Pinpoint the cell where the given text exists, returning its (x, y) midpoint coordinate. 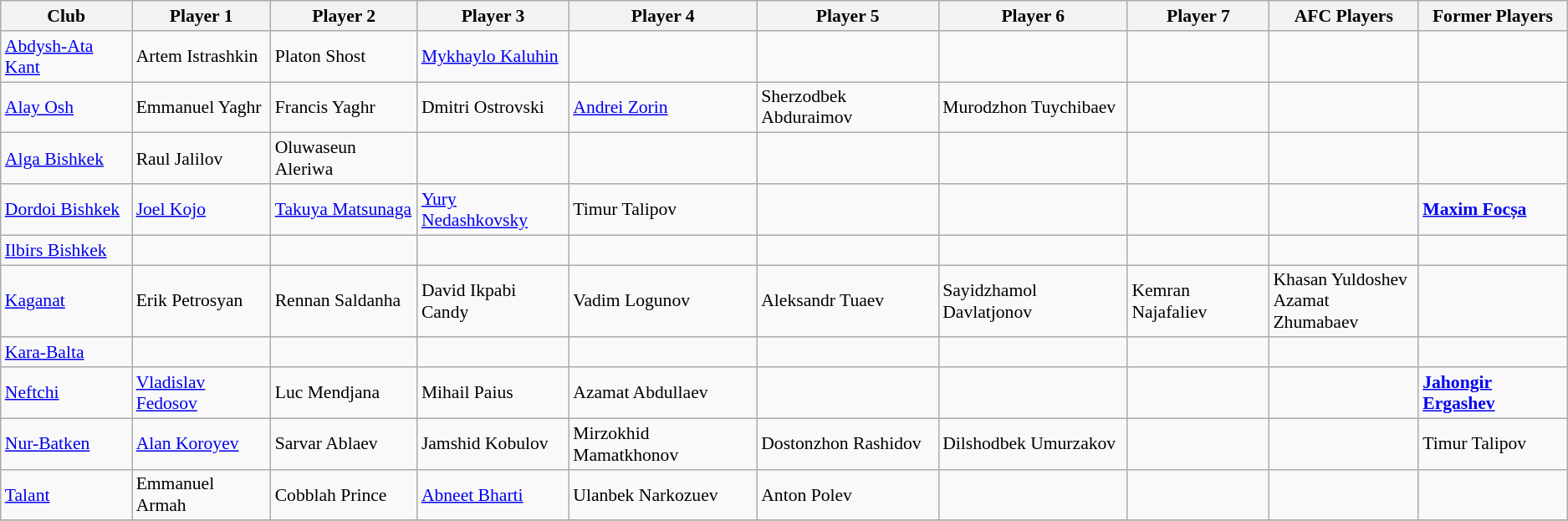
Dmitri Ostrovski (493, 107)
Luc Mendjana (345, 393)
Vladislav Fedosov (202, 393)
Dordoi Bishkek (67, 209)
Takuya Matsunaga (345, 209)
Abdysh-Ata Kant (67, 57)
Sarvar Ablaev (345, 443)
Jahongir Ergashev (1492, 393)
Player 2 (345, 16)
Player 4 (662, 16)
Platon Shost (345, 57)
Talant (67, 495)
AFC Players (1343, 16)
Player 6 (1033, 16)
Maxim Focșa (1492, 209)
Abneet Bharti (493, 495)
Dostonzhon Rashidov (848, 443)
Club (67, 16)
Emmanuel Armah (202, 495)
Dilshodbek Umurzakov (1033, 443)
Alan Koroyev (202, 443)
Azamat Abdullaev (662, 393)
Player 1 (202, 16)
Ilbirs Bishkek (67, 250)
David Ikpabi Candy (493, 301)
Andrei Zorin (662, 107)
Murodzhon Tuychibaev (1033, 107)
Jamshid Kobulov (493, 443)
Mirzokhid Mamatkhonov (662, 443)
Cobblah Prince (345, 495)
Yury Nedashkovsky (493, 209)
Artem Istrashkin (202, 57)
Aleksandr Tuaev (848, 301)
Nur-Batken (67, 443)
Neftchi (67, 393)
Former Players (1492, 16)
Rennan Saldanha (345, 301)
Mykhaylo Kaluhin (493, 57)
Alay Osh (67, 107)
Kemran Najafaliev (1198, 301)
Khasan Yuldoshev Azamat Zhumabaev (1343, 301)
Kara-Balta (67, 353)
Anton Polev (848, 495)
Vadim Logunov (662, 301)
Mihail Paius (493, 393)
Emmanuel Yaghr (202, 107)
Erik Petrosyan (202, 301)
Player 5 (848, 16)
Joel Kojo (202, 209)
Sayidzhamol Davlatjonov (1033, 301)
Alga Bishkek (67, 159)
Kaganat (67, 301)
Player 3 (493, 16)
Player 7 (1198, 16)
Francis Yaghr (345, 107)
Raul Jalilov (202, 159)
Oluwaseun Aleriwa (345, 159)
Sherzodbek Abduraimov (848, 107)
Ulanbek Narkozuev (662, 495)
